Locate the cell with the specified text and output its [X, Y] center coordinate. 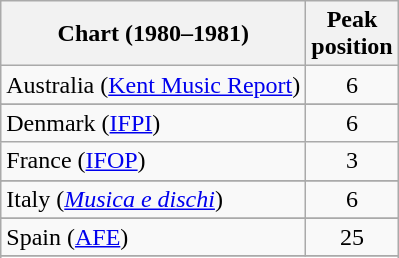
France (IFOP) [154, 161]
Denmark (IFPI) [154, 123]
Spain (AFE) [154, 237]
Chart (1980–1981) [154, 34]
Peakposition [352, 34]
25 [352, 237]
3 [352, 161]
Italy (Musica e dischi) [154, 199]
Australia (Kent Music Report) [154, 85]
